Determine the [X, Y] coordinate at the center of the cell enclosing the given text.  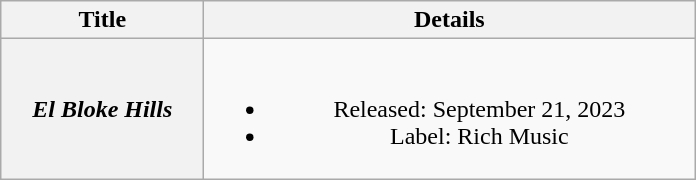
Details [450, 20]
Released: September 21, 2023Label: Rich Music [450, 109]
Title [102, 20]
El Bloke Hills [102, 109]
